Capture the cell that displays the provided text and extract its (x, y) central coordinate. 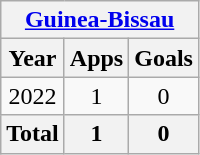
Total (33, 134)
Year (33, 58)
Guinea-Bissau (100, 20)
Apps (96, 58)
Goals (164, 58)
2022 (33, 96)
